Detect which cell encompasses the target text, then output its (x, y) center coordinate. 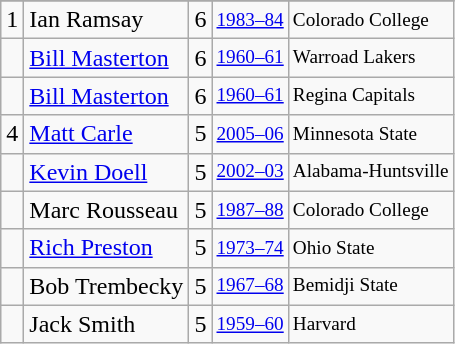
Bemidji State (370, 286)
Marc Rousseau (106, 210)
Bob Trembecky (106, 286)
1987–88 (250, 210)
1973–74 (250, 248)
Jack Smith (106, 324)
Regina Capitals (370, 96)
4 (12, 134)
Alabama-Huntsville (370, 172)
Minnesota State (370, 134)
1 (12, 20)
Matt Carle (106, 134)
Rich Preston (106, 248)
Harvard (370, 324)
1967–68 (250, 286)
1959–60 (250, 324)
1983–84 (250, 20)
Ohio State (370, 248)
Warroad Lakers (370, 58)
Kevin Doell (106, 172)
2002–03 (250, 172)
2005–06 (250, 134)
Ian Ramsay (106, 20)
